Find where the given text appears and provide that cell's center as [x, y] coordinate. 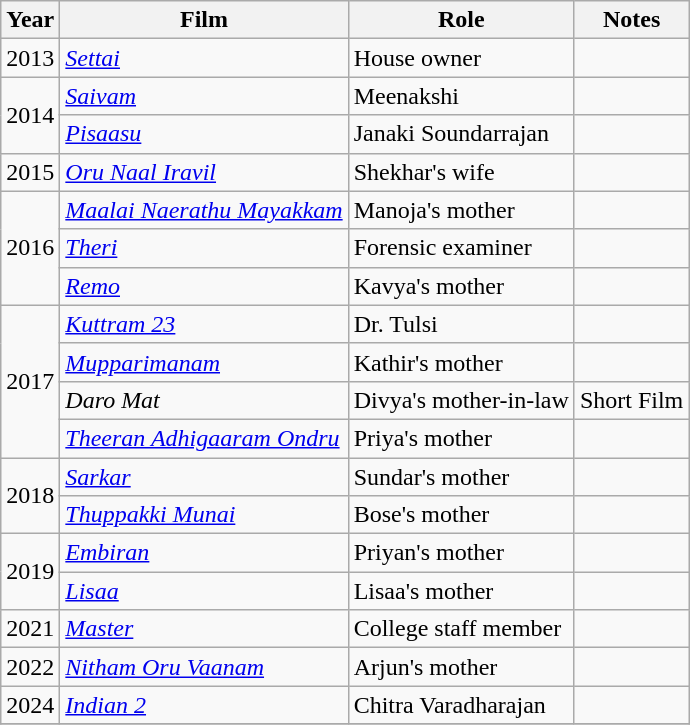
Remo [204, 286]
Shekhar's wife [461, 172]
Janaki Soundarrajan [461, 134]
Bose's mother [461, 515]
Oru Naal Iravil [204, 172]
Sundar's mother [461, 477]
Kathir's mother [461, 362]
2022 [30, 667]
Master [204, 629]
2024 [30, 705]
Sarkar [204, 477]
Forensic examiner [461, 248]
Year [30, 20]
2019 [30, 572]
Chitra Varadharajan [461, 705]
Film [204, 20]
Indian 2 [204, 705]
2018 [30, 496]
College staff member [461, 629]
Priyan's mother [461, 553]
2017 [30, 381]
Notes [631, 20]
Saivam [204, 96]
House owner [461, 58]
Role [461, 20]
Short Film [631, 400]
2013 [30, 58]
Manoja's mother [461, 210]
Settai [204, 58]
Divya's mother-in-law [461, 400]
Embiran [204, 553]
Thuppakki Munai [204, 515]
Priya's mother [461, 438]
Nitham Oru Vaanam [204, 667]
Meenakshi [461, 96]
Arjun's mother [461, 667]
Maalai Naerathu Mayakkam [204, 210]
2014 [30, 115]
Pisaasu [204, 134]
Lisaa [204, 591]
Kavya's mother [461, 286]
2015 [30, 172]
2016 [30, 248]
Dr. Tulsi [461, 324]
Theri [204, 248]
Mupparimanam [204, 362]
Theeran Adhigaaram Ondru [204, 438]
Daro Mat [204, 400]
Lisaa's mother [461, 591]
Kuttram 23 [204, 324]
2021 [30, 629]
